Extract the [X, Y] coordinate from the center of the cell holding the provided text.  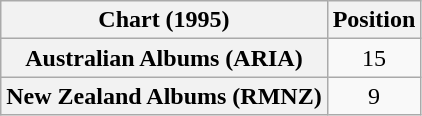
9 [374, 96]
Australian Albums (ARIA) [164, 58]
Position [374, 20]
15 [374, 58]
Chart (1995) [164, 20]
New Zealand Albums (RMNZ) [164, 96]
